Determine the [x, y] coordinate at the center of the cell enclosing the given text.  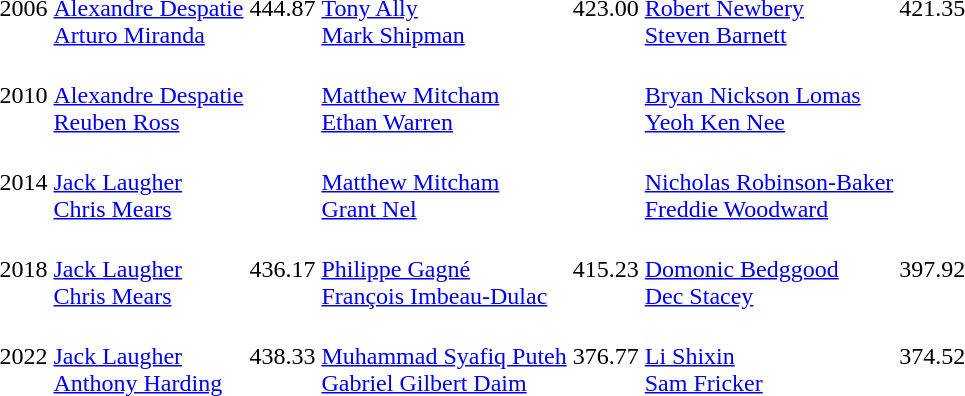
Matthew MitchamEthan Warren [444, 95]
Bryan Nickson LomasYeoh Ken Nee [769, 95]
436.17 [282, 269]
415.23 [606, 269]
Matthew MitchamGrant Nel [444, 182]
Philippe GagnéFrançois Imbeau-Dulac [444, 269]
Alexandre DespatieReuben Ross [148, 95]
Domonic BedggoodDec Stacey [769, 269]
Nicholas Robinson-BakerFreddie Woodward [769, 182]
